Return [X, Y] of the center of cell containing provided text 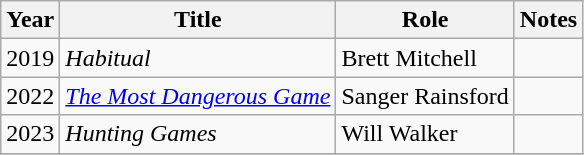
Title [198, 20]
Will Walker [425, 134]
Hunting Games [198, 134]
Year [30, 20]
Brett Mitchell [425, 58]
Role [425, 20]
2022 [30, 96]
Habitual [198, 58]
2023 [30, 134]
2019 [30, 58]
Sanger Rainsford [425, 96]
The Most Dangerous Game [198, 96]
Notes [548, 20]
